Capture the cell that displays the provided text and extract its (x, y) central coordinate. 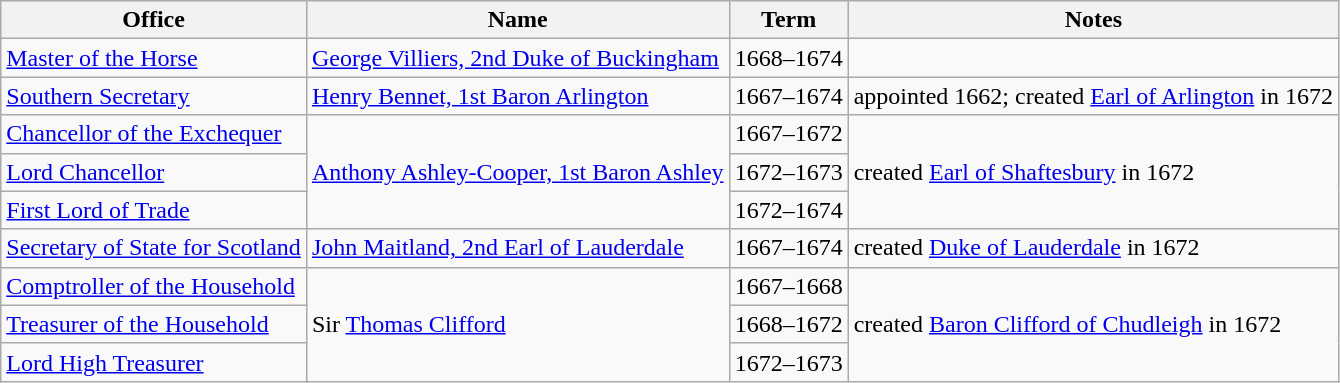
created Duke of Lauderdale in 1672 (1093, 248)
Henry Bennet, 1st Baron Arlington (518, 96)
Anthony Ashley-Cooper, 1st Baron Ashley (518, 172)
John Maitland, 2nd Earl of Lauderdale (518, 248)
Notes (1093, 20)
Term (788, 20)
Secretary of State for Scotland (154, 248)
Name (518, 20)
appointed 1662; created Earl of Arlington in 1672 (1093, 96)
Treasurer of the Household (154, 324)
Sir Thomas Clifford (518, 324)
1667–1668 (788, 286)
1668–1674 (788, 58)
created Baron Clifford of Chudleigh in 1672 (1093, 324)
1672–1674 (788, 210)
Comptroller of the Household (154, 286)
Chancellor of the Exchequer (154, 134)
created Earl of Shaftesbury in 1672 (1093, 172)
Office (154, 20)
First Lord of Trade (154, 210)
Southern Secretary (154, 96)
Master of the Horse (154, 58)
1667–1672 (788, 134)
Lord Chancellor (154, 172)
Lord High Treasurer (154, 362)
George Villiers, 2nd Duke of Buckingham (518, 58)
1668–1672 (788, 324)
